Extract the (X, Y) coordinate from the center of the cell holding the provided text.  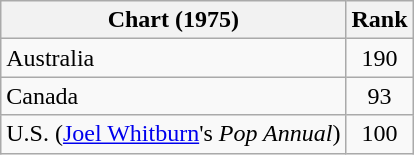
U.S. (Joel Whitburn's Pop Annual) (174, 134)
Rank (380, 20)
Canada (174, 96)
190 (380, 58)
Chart (1975) (174, 20)
93 (380, 96)
100 (380, 134)
Australia (174, 58)
